Provide the (X, Y) coordinate of the cell's center where the given text is located.  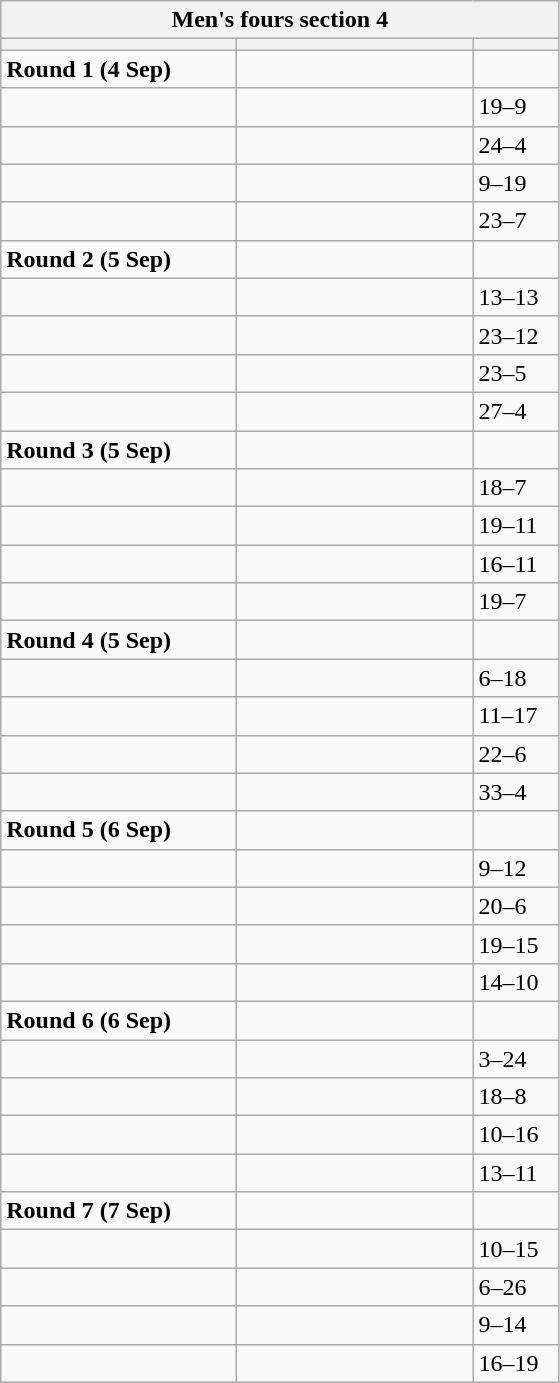
13–13 (516, 297)
19–11 (516, 526)
Men's fours section 4 (280, 20)
Round 2 (5 Sep) (119, 259)
9–12 (516, 868)
33–4 (516, 792)
23–5 (516, 373)
22–6 (516, 754)
9–19 (516, 183)
6–18 (516, 678)
Round 1 (4 Sep) (119, 69)
19–9 (516, 107)
6–26 (516, 1287)
Round 5 (6 Sep) (119, 830)
16–11 (516, 564)
10–15 (516, 1249)
19–15 (516, 944)
20–6 (516, 906)
14–10 (516, 982)
Round 6 (6 Sep) (119, 1020)
3–24 (516, 1059)
24–4 (516, 145)
18–8 (516, 1097)
18–7 (516, 488)
10–16 (516, 1135)
Round 4 (5 Sep) (119, 640)
27–4 (516, 411)
11–17 (516, 716)
23–7 (516, 221)
Round 7 (7 Sep) (119, 1211)
23–12 (516, 335)
13–11 (516, 1173)
Round 3 (5 Sep) (119, 449)
19–7 (516, 602)
9–14 (516, 1325)
16–19 (516, 1363)
